Search for the cell housing the specified text and yield its (X, Y) center coordinate. 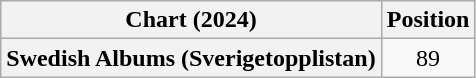
Swedish Albums (Sverigetopplistan) (191, 58)
Position (428, 20)
Chart (2024) (191, 20)
89 (428, 58)
